Output the [x, y] coordinate of the center of the cell containing the given text.  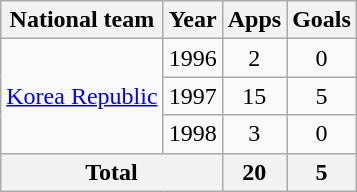
Korea Republic [82, 96]
1996 [192, 58]
15 [254, 96]
2 [254, 58]
National team [82, 20]
3 [254, 134]
1997 [192, 96]
Year [192, 20]
Goals [322, 20]
20 [254, 172]
Apps [254, 20]
1998 [192, 134]
Total [112, 172]
